For the text-containing cell, return its midpoint in [x, y] coordinate format. 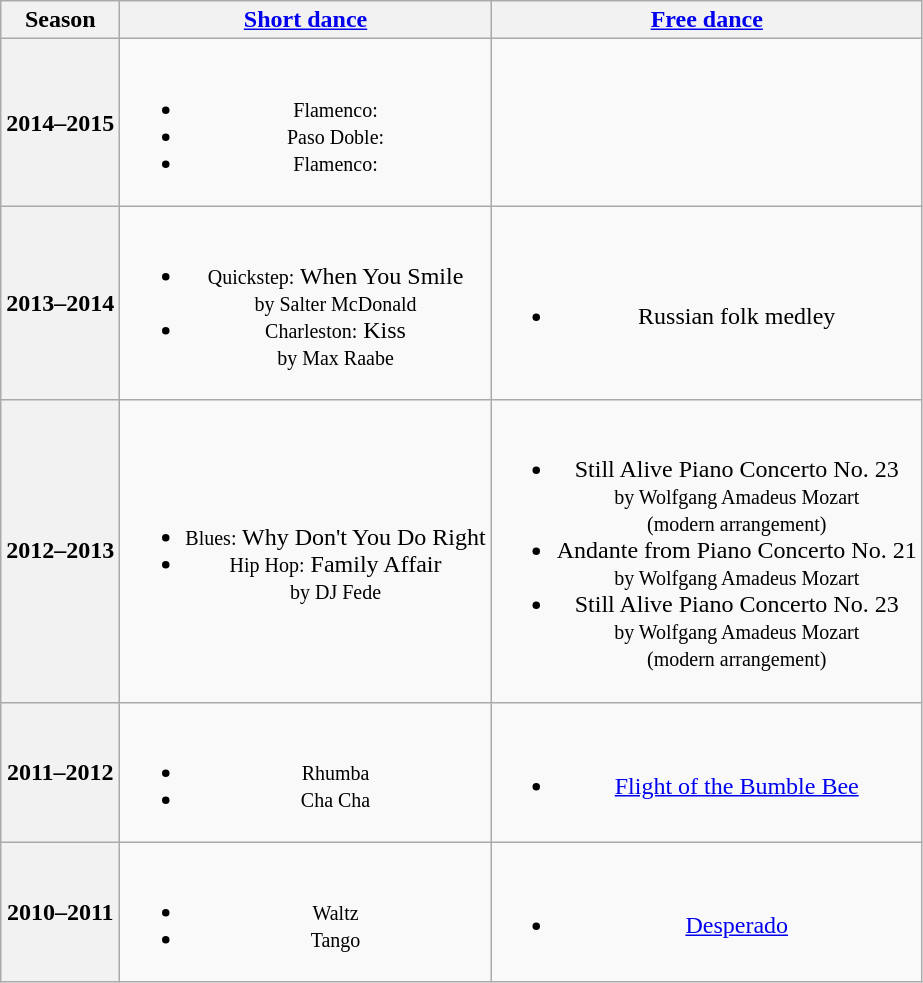
Short dance [306, 20]
2012–2013 [60, 551]
2011–2012 [60, 772]
Desperado [706, 912]
Quickstep: When You Smile by Salter McDonald Charleston: Kiss by Max Raabe [306, 303]
2010–2011 [60, 912]
Free dance [706, 20]
Flamenco:Paso Doble:Flamenco: [306, 122]
WaltzTango [306, 912]
2014–2015 [60, 122]
Flight of the Bumble Bee [706, 772]
RhumbaCha Cha [306, 772]
Season [60, 20]
2013–2014 [60, 303]
Russian folk medley [706, 303]
Blues: Why Don't You Do RightHip Hop: Family Affair by DJ Fede [306, 551]
